Capture the cell that displays the provided text and extract its [x, y] central coordinate. 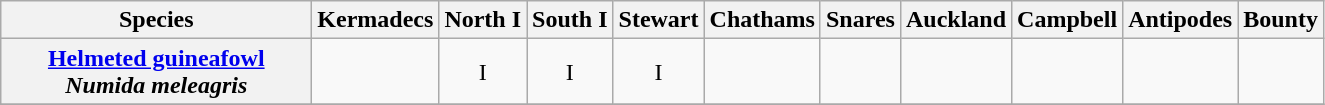
Auckland [956, 20]
Kermadecs [376, 20]
Bounty [1281, 20]
Snares [860, 20]
Campbell [1068, 20]
North I [483, 20]
Helmeted guineafowlNumida meleagris [156, 72]
Species [156, 20]
South I [570, 20]
Chathams [762, 20]
Stewart [658, 20]
Antipodes [1180, 20]
